Pinpoint the cell where the given text exists, returning its [x, y] midpoint coordinate. 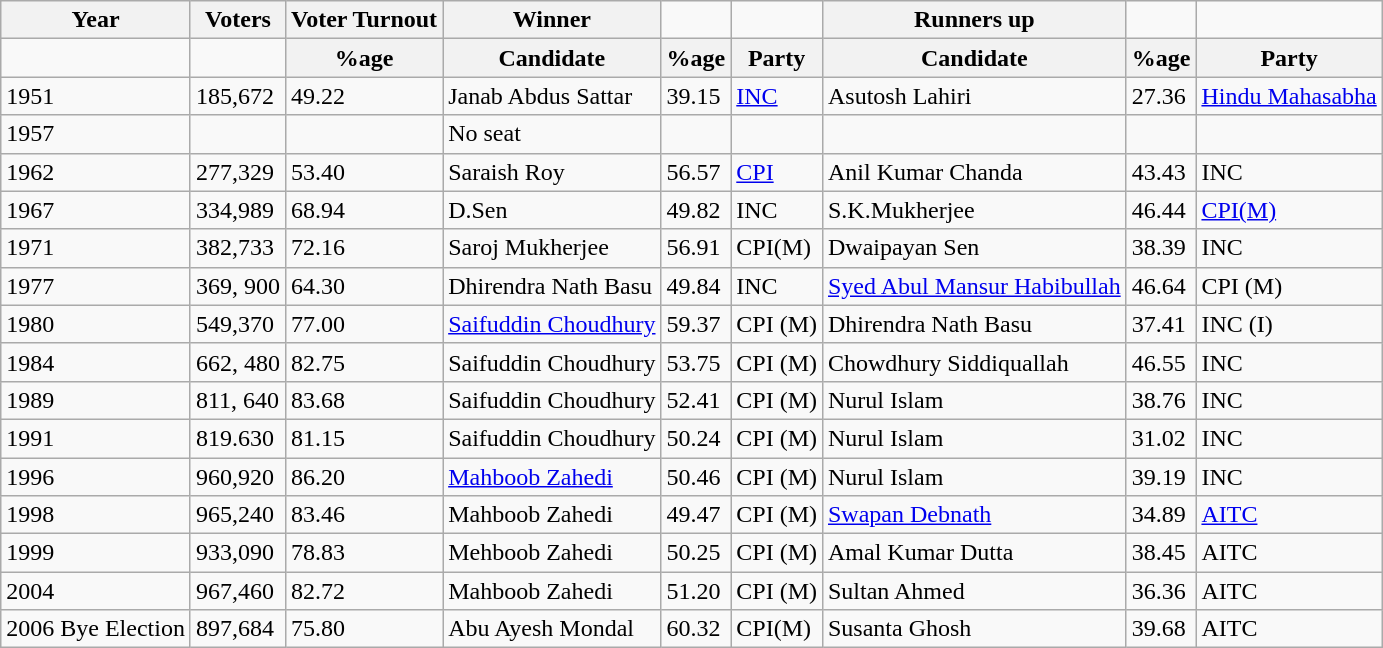
Year [96, 20]
2004 [96, 591]
1977 [96, 286]
662, 480 [238, 362]
49.82 [696, 210]
Voter Turnout [364, 20]
72.16 [364, 248]
1957 [96, 134]
83.68 [364, 400]
S.K.Mukherjee [974, 210]
Abu Ayesh Mondal [552, 629]
86.20 [364, 477]
Janab Abdus Sattar [552, 96]
75.80 [364, 629]
36.36 [1161, 591]
897,684 [238, 629]
46.44 [1161, 210]
49.84 [696, 286]
53.40 [364, 172]
34.89 [1161, 515]
277,329 [238, 172]
52.41 [696, 400]
1989 [96, 400]
78.83 [364, 553]
Syed Abul Mansur Habibullah [974, 286]
53.75 [696, 362]
819.630 [238, 438]
46.64 [1161, 286]
1967 [96, 210]
Dwaipayan Sen [974, 248]
83.46 [364, 515]
82.75 [364, 362]
39.68 [1161, 629]
Susanta Ghosh [974, 629]
39.15 [696, 96]
31.02 [1161, 438]
2006 Bye Election [96, 629]
59.37 [696, 324]
Saraish Roy [552, 172]
334,989 [238, 210]
Amal Kumar Dutta [974, 553]
1962 [96, 172]
Saroj Mukherjee [552, 248]
1999 [96, 553]
369, 900 [238, 286]
49.47 [696, 515]
68.94 [364, 210]
77.00 [364, 324]
49.22 [364, 96]
Mehboob Zahedi [552, 553]
CPI [777, 172]
39.19 [1161, 477]
960,920 [238, 477]
933,090 [238, 553]
811, 640 [238, 400]
Asutosh Lahiri [974, 96]
549,370 [238, 324]
38.76 [1161, 400]
82.72 [364, 591]
1971 [96, 248]
56.91 [696, 248]
51.20 [696, 591]
1984 [96, 362]
50.25 [696, 553]
50.24 [696, 438]
D.Sen [552, 210]
Sultan Ahmed [974, 591]
1951 [96, 96]
Swapan Debnath [974, 515]
1991 [96, 438]
Hindu Mahasabha [1289, 96]
56.57 [696, 172]
27.36 [1161, 96]
No seat [552, 134]
64.30 [364, 286]
37.41 [1161, 324]
46.55 [1161, 362]
60.32 [696, 629]
38.39 [1161, 248]
81.15 [364, 438]
Anil Kumar Chanda [974, 172]
Chowdhury Siddiquallah [974, 362]
965,240 [238, 515]
INC (I) [1289, 324]
1996 [96, 477]
382,733 [238, 248]
Runners up [974, 20]
1998 [96, 515]
Voters [238, 20]
967,460 [238, 591]
43.43 [1161, 172]
Winner [552, 20]
50.46 [696, 477]
38.45 [1161, 553]
185,672 [238, 96]
1980 [96, 324]
